From the cell containing the given text, extract its center point as [X, Y] coordinate. 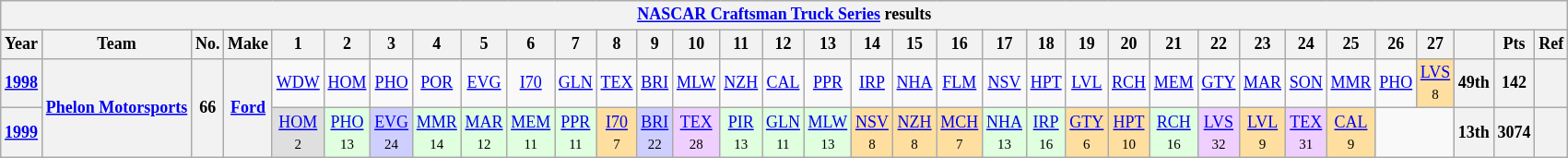
Team [116, 44]
CAL9 [1351, 133]
MAR [1263, 83]
MEM [1173, 83]
19 [1087, 44]
22 [1219, 44]
20 [1129, 44]
LVL9 [1263, 133]
66 [208, 107]
GTY [1219, 83]
3074 [1514, 133]
I707 [617, 133]
10 [697, 44]
NASCAR Craftsman Truck Series results [784, 15]
6 [531, 44]
Ref [1551, 44]
LVS32 [1219, 133]
WDW [298, 83]
GLN [576, 83]
18 [1045, 44]
NSV [1005, 83]
CAL [784, 83]
HPT [1045, 83]
RCH [1129, 83]
LVS8 [1434, 83]
NSV8 [872, 133]
I70 [531, 83]
MEM11 [531, 133]
MMR [1351, 83]
Pts [1514, 44]
TEX28 [697, 133]
PIR13 [741, 133]
MCH7 [960, 133]
Ford [249, 107]
NHA [914, 83]
HPT10 [1129, 133]
No. [208, 44]
26 [1396, 44]
MLW [697, 83]
13th [1475, 133]
IRP16 [1045, 133]
11 [741, 44]
3 [392, 44]
EVG [484, 83]
POR [437, 83]
9 [654, 44]
142 [1514, 83]
27 [1434, 44]
7 [576, 44]
PHO13 [347, 133]
BRI22 [654, 133]
IRP [872, 83]
16 [960, 44]
NZH [741, 83]
GLN11 [784, 133]
21 [1173, 44]
17 [1005, 44]
LVL [1087, 83]
13 [828, 44]
Year [22, 44]
BRI [654, 83]
PPR11 [576, 133]
MMR14 [437, 133]
12 [784, 44]
SON [1305, 83]
PPR [828, 83]
RCH16 [1173, 133]
TEX31 [1305, 133]
24 [1305, 44]
MLW13 [828, 133]
1998 [22, 83]
8 [617, 44]
GTY6 [1087, 133]
TEX [617, 83]
EVG24 [392, 133]
5 [484, 44]
Phelon Motorsports [116, 107]
MAR12 [484, 133]
23 [1263, 44]
HOM [347, 83]
Make [249, 44]
2 [347, 44]
FLM [960, 83]
1 [298, 44]
1999 [22, 133]
NZH8 [914, 133]
NHA13 [1005, 133]
14 [872, 44]
49th [1475, 83]
HOM2 [298, 133]
4 [437, 44]
25 [1351, 44]
15 [914, 44]
